Scan for the cell matching the given text and deliver its (x, y) coordinate at center. 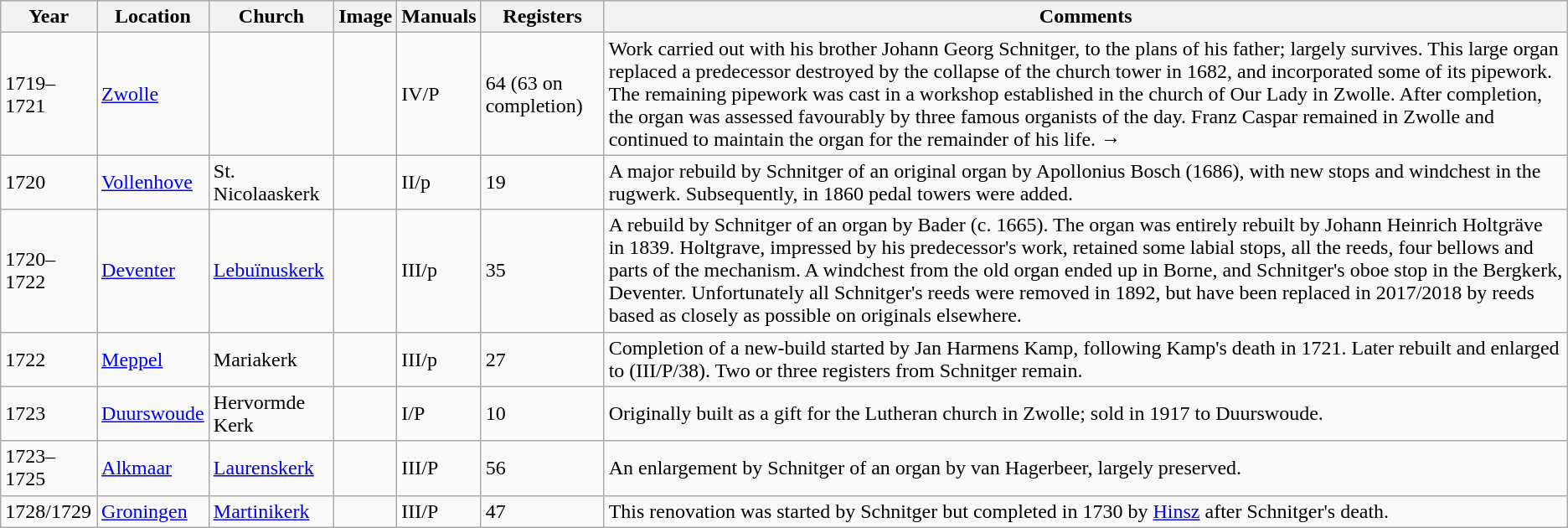
1723 (49, 414)
This renovation was started by Schnitger but completed in 1730 by Hinsz after Schnitger's death. (1086, 511)
Zwolle (153, 94)
Image (365, 17)
Meppel (153, 359)
1720–1722 (49, 271)
Laurenskerk (271, 468)
Church (271, 17)
1720 (49, 183)
64 (63 on completion) (543, 94)
56 (543, 468)
An enlargement by Schnitger of an organ by van Hagerbeer, largely preserved. (1086, 468)
IV/P (439, 94)
Comments (1086, 17)
Duurswoude (153, 414)
Groningen (153, 511)
19 (543, 183)
I/P (439, 414)
47 (543, 511)
Year (49, 17)
Manuals (439, 17)
Registers (543, 17)
Martinikerk (271, 511)
Originally built as a gift for the Lutheran church in Zwolle; sold in 1917 to Duurswoude. (1086, 414)
Vollenhove (153, 183)
27 (543, 359)
10 (543, 414)
Hervormde Kerk (271, 414)
1723–1725 (49, 468)
1719–1721 (49, 94)
1728/1729 (49, 511)
II/p (439, 183)
Deventer (153, 271)
35 (543, 271)
Alkmaar (153, 468)
Lebuïnuskerk (271, 271)
Mariakerk (271, 359)
1722 (49, 359)
Location (153, 17)
St. Nicolaaskerk (271, 183)
